Determine the [X, Y] coordinate at the center of the cell enclosing the given text.  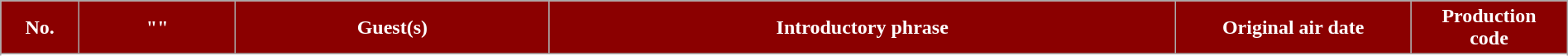
Production code [1489, 28]
"" [157, 28]
Introductory phrase [863, 28]
Original air date [1293, 28]
Guest(s) [392, 28]
No. [40, 28]
